Scan for the cell matching the given text and deliver its [x, y] coordinate at center. 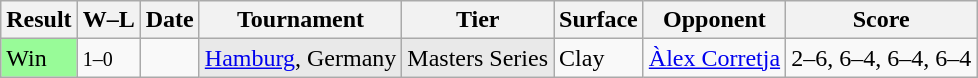
Opponent [714, 20]
Masters Series [478, 58]
Tier [478, 20]
Tournament [300, 20]
Surface [599, 20]
Score [882, 20]
2–6, 6–4, 6–4, 6–4 [882, 58]
1–0 [108, 58]
Date [170, 20]
Àlex Corretja [714, 58]
Hamburg, Germany [300, 58]
Win [39, 58]
Clay [599, 58]
W–L [108, 20]
Result [39, 20]
